Return (x, y) of the center of cell containing provided text 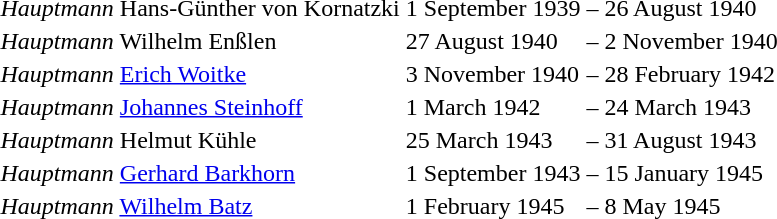
1 September 1943 (493, 173)
27 August 1940 (493, 41)
1 March 1942 (493, 107)
25 March 1943 (493, 140)
3 November 1940 (493, 74)
